Determine the (x, y) coordinate at the center of the cell enclosing the given text.  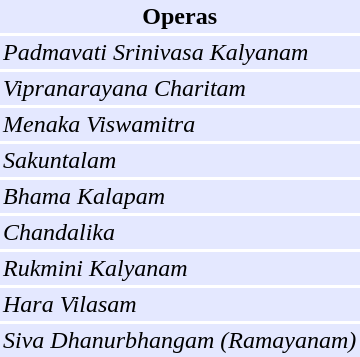
Operas (180, 16)
Siva Dhanurbhangam (Ramayanam) (180, 340)
Hara Vilasam (180, 304)
Chandalika (180, 232)
Rukmini Kalyanam (180, 268)
Vipranarayana Charitam (180, 88)
Menaka Viswamitra (180, 124)
Sakuntalam (180, 160)
Padmavati Srinivasa Kalyanam (180, 52)
Bhama Kalapam (180, 196)
